From the cell containing the given text, extract its center point as [x, y] coordinate. 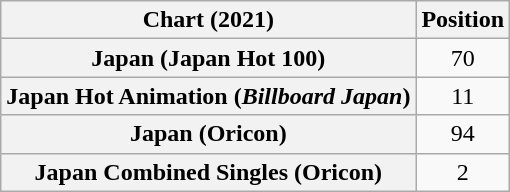
Japan Hot Animation (Billboard Japan) [208, 96]
Japan Combined Singles (Oricon) [208, 172]
Japan (Japan Hot 100) [208, 58]
70 [463, 58]
2 [463, 172]
Chart (2021) [208, 20]
11 [463, 96]
94 [463, 134]
Position [463, 20]
Japan (Oricon) [208, 134]
